Return [x, y] of the center of cell containing provided text 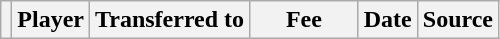
Transferred to [170, 20]
Source [458, 20]
Player [51, 20]
Date [388, 20]
Fee [304, 20]
